Locate the cell with the specified text and output its (X, Y) center coordinate. 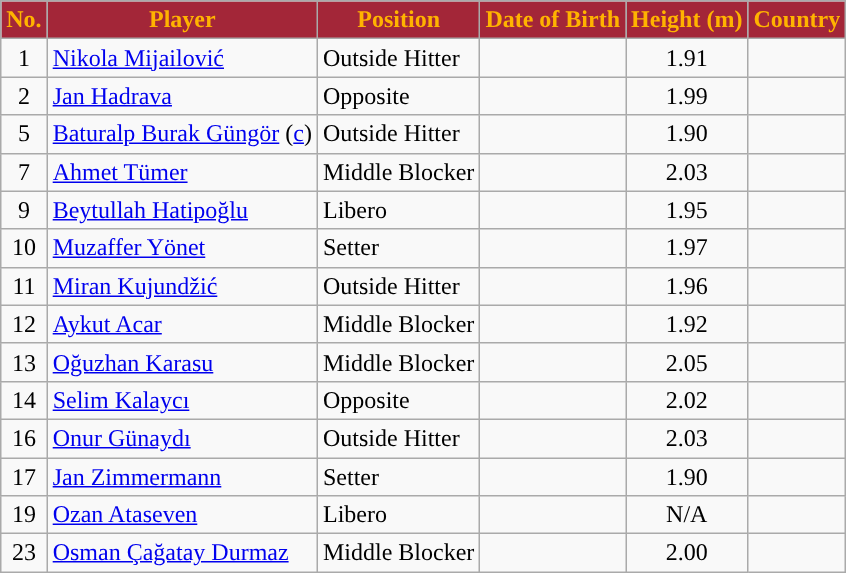
Position (398, 20)
Jan Zimmermann (182, 477)
5 (24, 134)
N/A (687, 515)
7 (24, 172)
1 (24, 58)
Osman Çağatay Durmaz (182, 553)
Onur Günaydı (182, 438)
1.97 (687, 248)
Date of Birth (553, 20)
Miran Kujundžić (182, 286)
1.96 (687, 286)
10 (24, 248)
11 (24, 286)
Height (m) (687, 20)
16 (24, 438)
19 (24, 515)
1.91 (687, 58)
17 (24, 477)
Muzaffer Yönet (182, 248)
Baturalp Burak Güngör (c) (182, 134)
Ozan Ataseven (182, 515)
1.99 (687, 96)
Selim Kalaycı (182, 400)
Ahmet Tümer (182, 172)
1.95 (687, 210)
Player (182, 20)
2.05 (687, 362)
14 (24, 400)
Beytullah Hatipoğlu (182, 210)
2 (24, 96)
Jan Hadrava (182, 96)
12 (24, 324)
No. (24, 20)
Oğuzhan Karasu (182, 362)
Aykut Acar (182, 324)
2.02 (687, 400)
9 (24, 210)
Nikola Mijailović (182, 58)
Country (797, 20)
13 (24, 362)
23 (24, 553)
2.00 (687, 553)
1.92 (687, 324)
